Scan for the cell matching the given text and deliver its (x, y) coordinate at center. 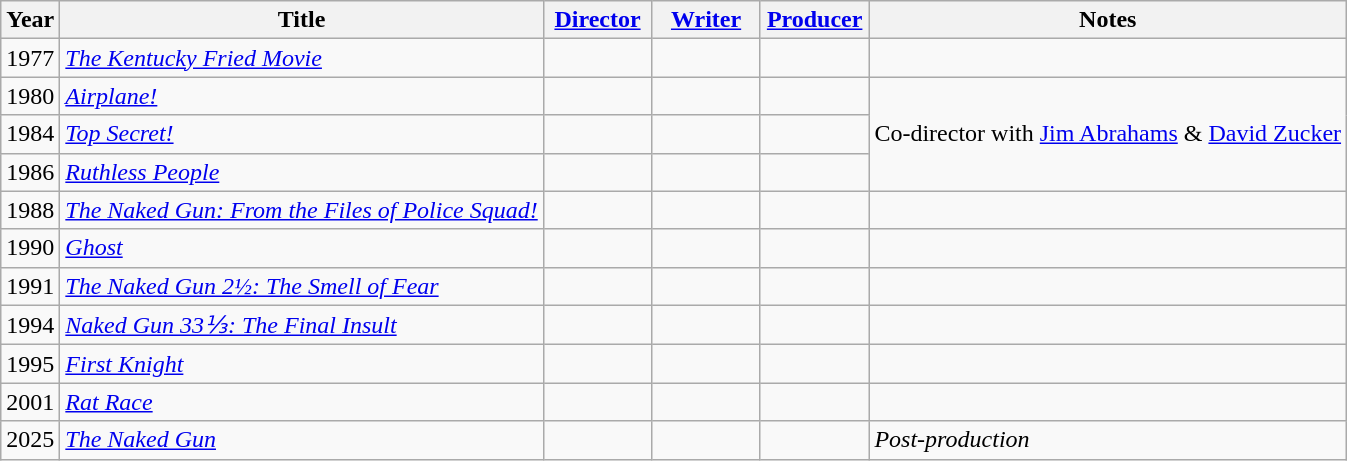
The Naked Gun: From the Files of Police Squad! (302, 210)
Producer (814, 20)
Title (302, 20)
Ghost (302, 248)
Co-director with Jim Abrahams & David Zucker (1108, 134)
Post-production (1108, 440)
1988 (30, 210)
First Knight (302, 364)
The Naked Gun 2½: The Smell of Fear (302, 286)
1995 (30, 364)
2001 (30, 402)
Writer (706, 20)
Director (598, 20)
The Naked Gun (302, 440)
Year (30, 20)
Rat Race (302, 402)
1980 (30, 96)
Airplane! (302, 96)
1986 (30, 172)
Naked Gun 33⅓: The Final Insult (302, 325)
The Kentucky Fried Movie (302, 58)
1991 (30, 286)
1977 (30, 58)
Ruthless People (302, 172)
Notes (1108, 20)
1990 (30, 248)
1994 (30, 325)
Top Secret! (302, 134)
2025 (30, 440)
1984 (30, 134)
